Return the (x, y) coordinate for the center point of the cell that contains the specified text.  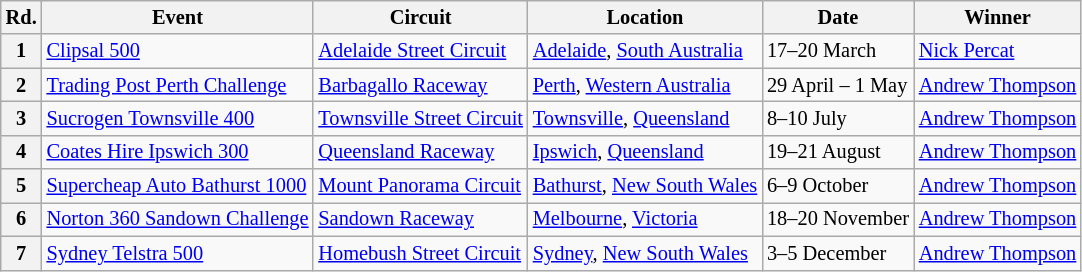
3–5 December (838, 253)
Queensland Raceway (420, 152)
Nick Percat (998, 51)
1 (22, 51)
6 (22, 219)
Ipswich, Queensland (645, 152)
Sandown Raceway (420, 219)
29 April – 1 May (838, 85)
3 (22, 118)
Townsville, Queensland (645, 118)
Location (645, 17)
Bathurst, New South Wales (645, 186)
4 (22, 152)
Date (838, 17)
6–9 October (838, 186)
19–21 August (838, 152)
Winner (998, 17)
Sydney Telstra 500 (178, 253)
Sucrogen Townsville 400 (178, 118)
Norton 360 Sandown Challenge (178, 219)
Supercheap Auto Bathurst 1000 (178, 186)
Rd. (22, 17)
Adelaide, South Australia (645, 51)
Townsville Street Circuit (420, 118)
Perth, Western Australia (645, 85)
Mount Panorama Circuit (420, 186)
Trading Post Perth Challenge (178, 85)
17–20 March (838, 51)
Melbourne, Victoria (645, 219)
2 (22, 85)
Sydney, New South Wales (645, 253)
Clipsal 500 (178, 51)
Circuit (420, 17)
7 (22, 253)
18–20 November (838, 219)
Barbagallo Raceway (420, 85)
Event (178, 17)
8–10 July (838, 118)
5 (22, 186)
Coates Hire Ipswich 300 (178, 152)
Adelaide Street Circuit (420, 51)
Homebush Street Circuit (420, 253)
